Determine the [X, Y] coordinate at the center of the cell enclosing the given text.  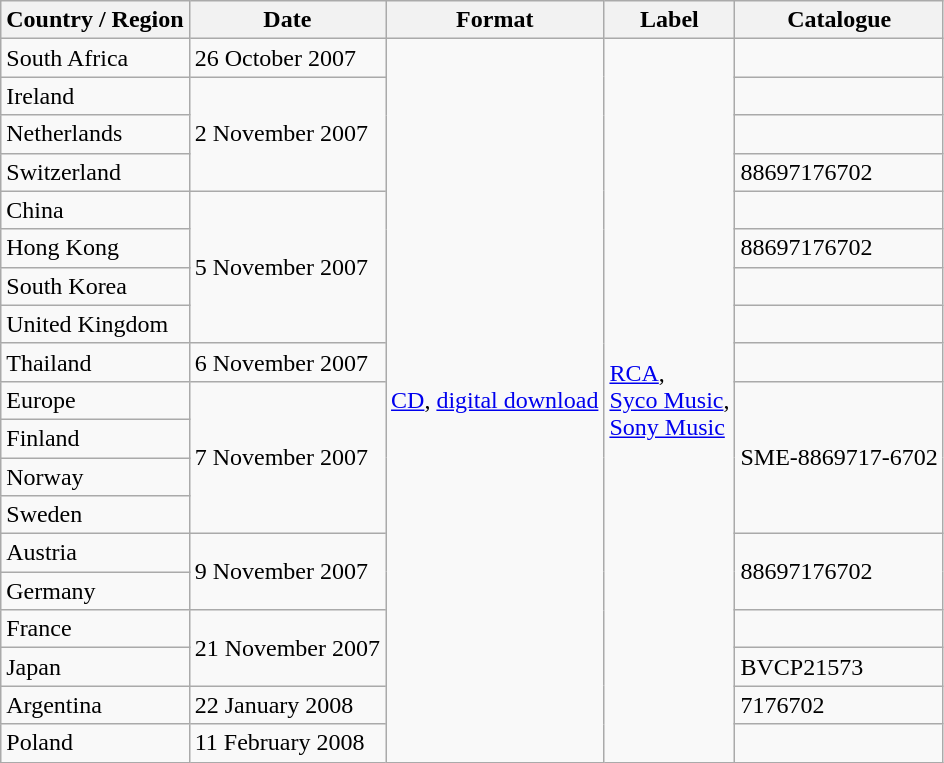
11 February 2008 [287, 743]
Date [287, 20]
SME-8869717-6702 [839, 457]
21 November 2007 [287, 648]
Label [670, 20]
Finland [95, 438]
Poland [95, 743]
Germany [95, 591]
Netherlands [95, 134]
Norway [95, 477]
7176702 [839, 705]
Japan [95, 667]
Europe [95, 400]
United Kingdom [95, 324]
Thailand [95, 362]
22 January 2008 [287, 705]
Hong Kong [95, 248]
China [95, 210]
South Africa [95, 58]
5 November 2007 [287, 267]
CD, digital download [495, 400]
Argentina [95, 705]
RCA, Syco Music, Sony Music [670, 400]
Catalogue [839, 20]
Sweden [95, 515]
Austria [95, 553]
France [95, 629]
7 November 2007 [287, 457]
2 November 2007 [287, 134]
9 November 2007 [287, 572]
26 October 2007 [287, 58]
Country / Region [95, 20]
Ireland [95, 96]
BVCP21573 [839, 667]
6 November 2007 [287, 362]
Format [495, 20]
Switzerland [95, 172]
South Korea [95, 286]
